From the cell containing the given text, extract its center point as [x, y] coordinate. 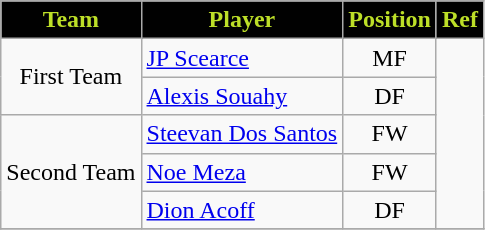
Steevan Dos Santos [242, 134]
Alexis Souahy [242, 96]
Dion Acoff [242, 210]
First Team [71, 77]
Team [71, 20]
Ref [460, 20]
Player [242, 20]
Second Team [71, 172]
MF [390, 58]
Position [390, 20]
Noe Meza [242, 172]
JP Scearce [242, 58]
